Find where the given text appears and provide that cell's center as [x, y] coordinate. 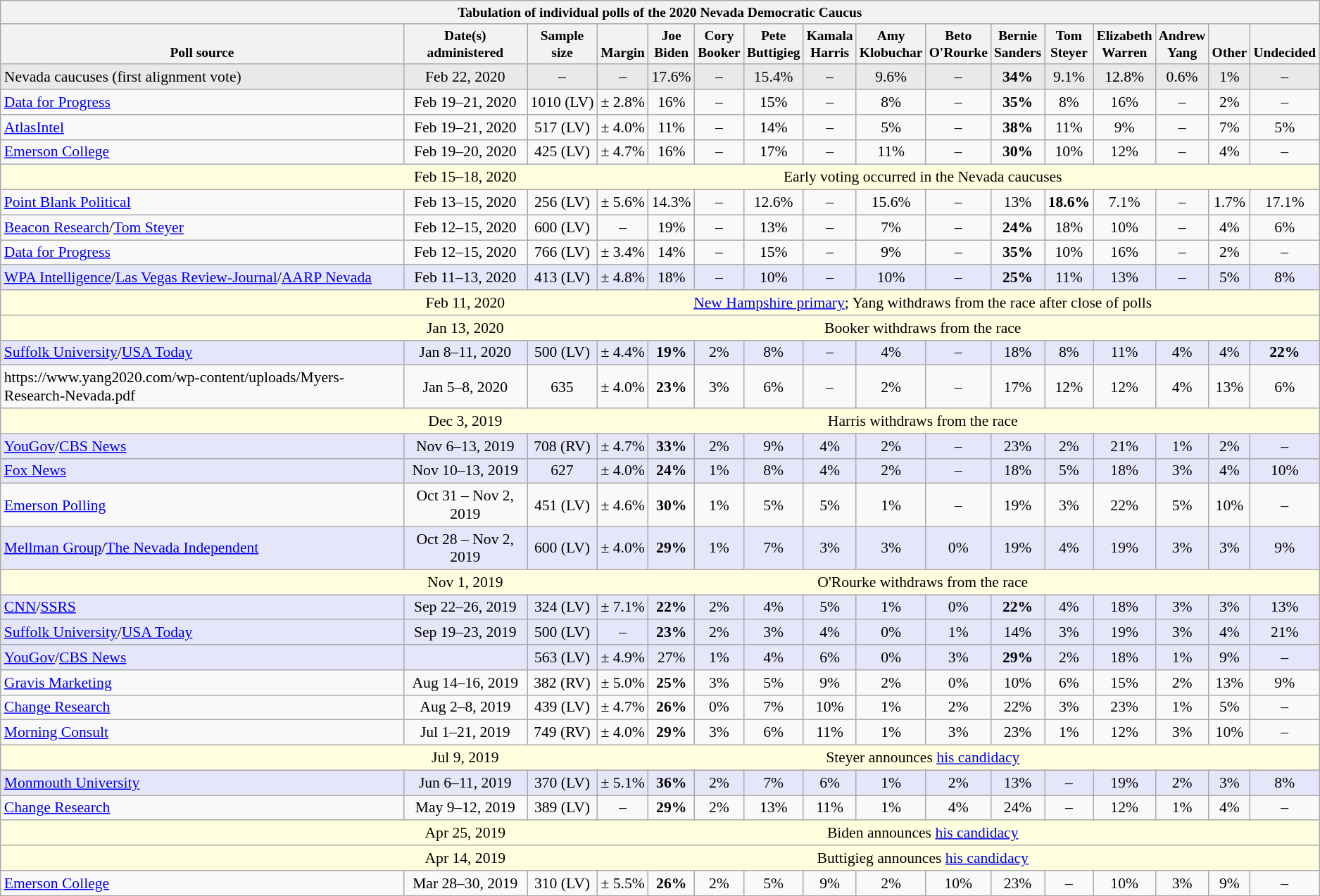
Date(s)administered [465, 44]
Oct 28 – Nov 2, 2019 [465, 548]
27% [672, 657]
17.6% [672, 77]
± 4.8% [622, 278]
AmyKlobuchar [891, 44]
18.6% [1069, 203]
BernieSanders [1017, 44]
ElizabethWarren [1124, 44]
Mellman Group/The Nevada Independent [202, 548]
AtlasIntel [202, 127]
Apr 14, 2019 [465, 858]
256 (LV) [562, 203]
https://www.yang2020.com/wp-content/uploads/Myers-Research-Nevada.pdf [202, 387]
Jul 9, 2019 [465, 758]
± 7.1% [622, 607]
Feb 11–13, 2020 [465, 278]
TomSteyer [1069, 44]
WPA Intelligence/Las Vegas Review-Journal/AARP Nevada [202, 278]
CNN/SSRS [202, 607]
1.7% [1229, 203]
Gravis Marketing [202, 683]
Poll source [202, 44]
Nov 10–13, 2019 [465, 471]
± 5.0% [622, 683]
766 (LV) [562, 253]
Steyer announces his candidacy [924, 758]
Feb 11, 2020 [465, 303]
± 4.9% [622, 657]
Morning Consult [202, 733]
635 [562, 387]
Point Blank Political [202, 203]
Monmouth University [202, 783]
BetoO'Rourke [958, 44]
425 (LV) [562, 152]
Aug 14–16, 2019 [465, 683]
Mar 28–30, 2019 [465, 883]
17.1% [1285, 203]
Buttigieg announces his candidacy [924, 858]
± 5.1% [622, 783]
± 5.6% [622, 203]
Jul 1–21, 2019 [465, 733]
± 4.6% [622, 505]
Booker withdraws from the race [924, 328]
12.8% [1124, 77]
Early voting occurred in the Nevada caucuses [924, 177]
May 9–12, 2019 [465, 808]
Jan 13, 2020 [465, 328]
JoeBiden [672, 44]
1010 (LV) [562, 102]
Emerson Polling [202, 505]
38% [1017, 127]
9.6% [891, 77]
627 [562, 471]
382 (RV) [562, 683]
370 (LV) [562, 783]
Jun 6–11, 2019 [465, 783]
Apr 25, 2019 [465, 833]
O'Rourke withdraws from the race [924, 582]
12.6% [773, 203]
15.4% [773, 77]
33% [672, 446]
Aug 2–8, 2019 [465, 707]
Undecided [1285, 44]
Samplesize [562, 44]
Jan 8–11, 2020 [465, 353]
310 (LV) [562, 883]
Dec 3, 2019 [465, 421]
36% [672, 783]
389 (LV) [562, 808]
Tabulation of individual polls of the 2020 Nevada Democratic Caucus [660, 13]
7.1% [1124, 203]
Harris withdraws from the race [924, 421]
Jan 5–8, 2020 [465, 387]
New Hampshire primary; Yang withdraws from the race after close of polls [924, 303]
324 (LV) [562, 607]
Nevada caucuses (first alignment vote) [202, 77]
413 (LV) [562, 278]
439 (LV) [562, 707]
AndrewYang [1182, 44]
9.1% [1069, 77]
Feb 22, 2020 [465, 77]
0.6% [1182, 77]
15.6% [891, 203]
Beacon Research/Tom Steyer [202, 227]
± 5.5% [622, 883]
517 (LV) [562, 127]
Sep 19–23, 2019 [465, 633]
KamalaHarris [829, 44]
± 2.8% [622, 102]
Fox News [202, 471]
749 (RV) [562, 733]
708 (RV) [562, 446]
451 (LV) [562, 505]
Other [1229, 44]
± 4.4% [622, 353]
Feb 13–15, 2020 [465, 203]
PeteButtigieg [773, 44]
Biden announces his candidacy [924, 833]
Nov 6–13, 2019 [465, 446]
Oct 31 – Nov 2, 2019 [465, 505]
Feb 15–18, 2020 [465, 177]
Feb 19–20, 2020 [465, 152]
± 3.4% [622, 253]
34% [1017, 77]
Margin [622, 44]
CoryBooker [719, 44]
Sep 22–26, 2019 [465, 607]
Nov 1, 2019 [465, 582]
563 (LV) [562, 657]
14.3% [672, 203]
